Provide the (X, Y) coordinate of the cell's center where the given text is located.  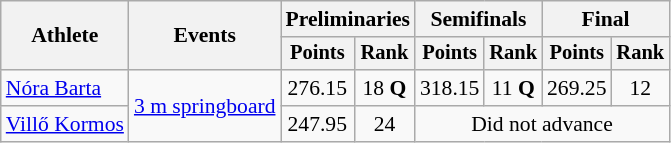
Athlete (65, 36)
247.95 (318, 124)
Did not advance (542, 124)
Nóra Barta (65, 88)
3 m springboard (205, 106)
269.25 (576, 88)
11 Q (513, 88)
318.15 (450, 88)
Events (205, 36)
18 Q (384, 88)
Preliminaries (348, 19)
276.15 (318, 88)
Semifinals (478, 19)
Final (606, 19)
24 (384, 124)
Villő Kormos (65, 124)
12 (641, 88)
